Return the [x, y] coordinate for the center point of the cell that contains the specified text.  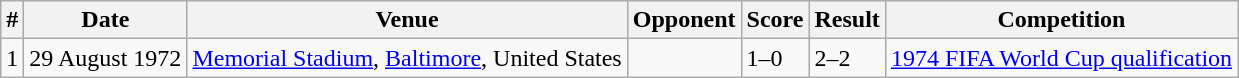
1974 FIFA World Cup qualification [1061, 58]
1–0 [775, 58]
Opponent [684, 20]
Result [847, 20]
1 [12, 58]
Memorial Stadium, Baltimore, United States [407, 58]
2–2 [847, 58]
# [12, 20]
29 August 1972 [106, 58]
Date [106, 20]
Score [775, 20]
Competition [1061, 20]
Venue [407, 20]
